From the cell containing the given text, extract its center point as (x, y) coordinate. 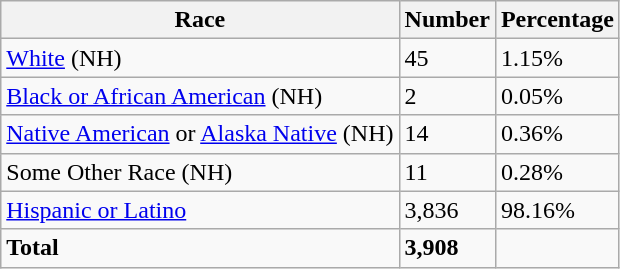
0.05% (557, 96)
Total (200, 248)
Hispanic or Latino (200, 210)
14 (447, 134)
2 (447, 96)
0.36% (557, 134)
Black or African American (NH) (200, 96)
98.16% (557, 210)
Number (447, 20)
45 (447, 58)
1.15% (557, 58)
3,836 (447, 210)
0.28% (557, 172)
Some Other Race (NH) (200, 172)
11 (447, 172)
White (NH) (200, 58)
3,908 (447, 248)
Percentage (557, 20)
Native American or Alaska Native (NH) (200, 134)
Race (200, 20)
